Detect which cell encompasses the target text, then output its [X, Y] center coordinate. 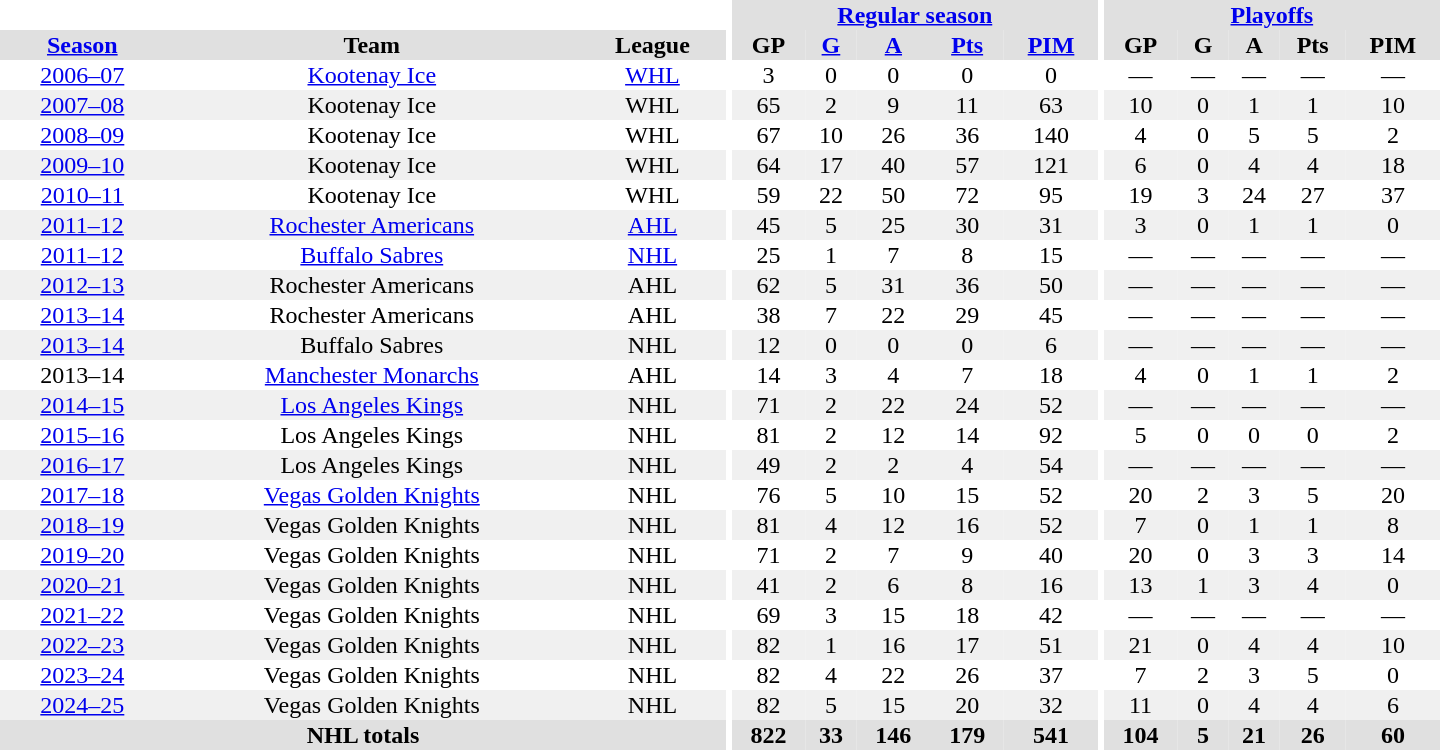
Team [372, 45]
38 [769, 315]
60 [1393, 735]
51 [1051, 645]
42 [1051, 615]
League [652, 45]
65 [769, 105]
72 [967, 195]
41 [769, 585]
49 [769, 465]
2010–11 [82, 195]
2008–09 [82, 135]
62 [769, 285]
13 [1141, 585]
2019–20 [82, 555]
121 [1051, 165]
30 [967, 225]
2022–23 [82, 645]
32 [1051, 705]
Playoffs [1272, 15]
92 [1051, 435]
104 [1141, 735]
2024–25 [82, 705]
63 [1051, 105]
33 [830, 735]
822 [769, 735]
67 [769, 135]
2016–17 [82, 465]
140 [1051, 135]
2023–24 [82, 675]
64 [769, 165]
Manchester Monarchs [372, 375]
2014–15 [82, 405]
2021–22 [82, 615]
2012–13 [82, 285]
2020–21 [82, 585]
2017–18 [82, 495]
95 [1051, 195]
NHL totals [363, 735]
Regular season [915, 15]
2006–07 [82, 75]
2018–19 [82, 525]
29 [967, 315]
54 [1051, 465]
19 [1141, 195]
57 [967, 165]
Season [82, 45]
27 [1313, 195]
76 [769, 495]
146 [893, 735]
59 [769, 195]
2007–08 [82, 105]
2009–10 [82, 165]
2015–16 [82, 435]
541 [1051, 735]
179 [967, 735]
69 [769, 615]
